Scan for the cell matching the given text and deliver its (x, y) coordinate at center. 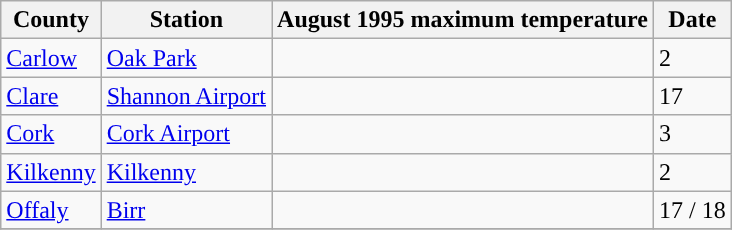
County (51, 20)
Date (692, 20)
Birr (186, 210)
Station (186, 20)
3 (692, 134)
Offaly (51, 210)
Carlow (51, 58)
17 / 18 (692, 210)
Cork Airport (186, 134)
Shannon Airport (186, 96)
Cork (51, 134)
Oak Park (186, 58)
17 (692, 96)
Clare (51, 96)
August 1995 maximum temperature (463, 20)
